Extract the [x, y] coordinate from the center of the cell holding the provided text.  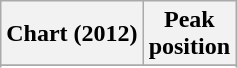
Peakposition [189, 34]
Chart (2012) [72, 34]
